Return [x, y] of the center of cell containing provided text 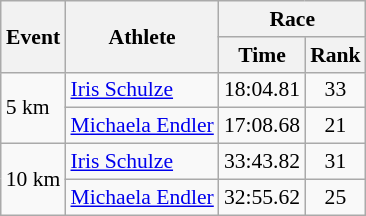
10 km [34, 180]
25 [336, 197]
33 [336, 90]
17:08.68 [262, 126]
Time [262, 55]
32:55.62 [262, 197]
Rank [336, 55]
5 km [34, 108]
Event [34, 36]
18:04.81 [262, 90]
Race [292, 19]
Athlete [142, 36]
33:43.82 [262, 162]
31 [336, 162]
21 [336, 126]
